Return the [X, Y] coordinate for the center point of the cell that contains the specified text.  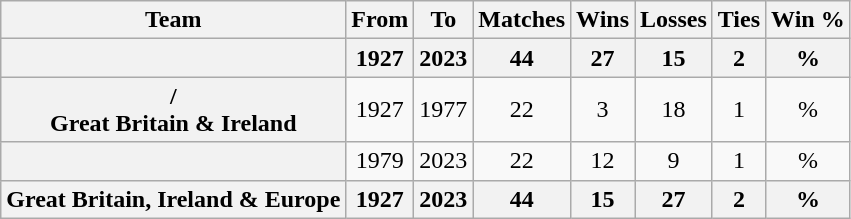
9 [674, 161]
Team [174, 20]
/ Great Britain & Ireland [174, 110]
3 [603, 110]
Wins [603, 20]
Ties [738, 20]
Win % [808, 20]
1977 [444, 110]
12 [603, 161]
18 [674, 110]
Matches [522, 20]
1979 [380, 161]
Great Britain, Ireland & Europe [174, 199]
Losses [674, 20]
From [380, 20]
To [444, 20]
